Output the [x, y] coordinate of the center of the cell containing the given text.  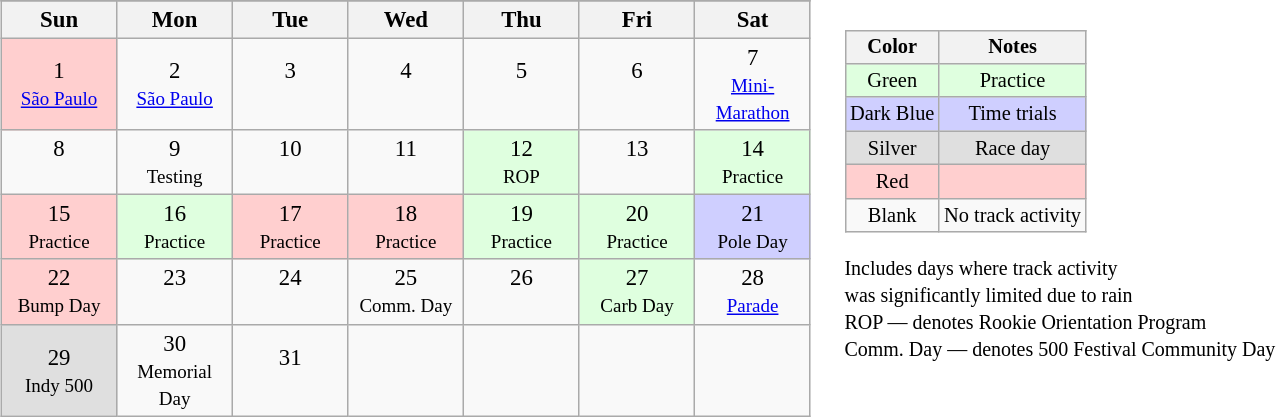
21Pole Day [753, 228]
19Practice [522, 228]
8 [59, 162]
2São Paulo [175, 85]
10 [290, 162]
4 [406, 85]
17Practice [290, 228]
3 [290, 85]
6 [637, 85]
1São Paulo [59, 85]
9Testing [175, 162]
Thu [522, 20]
Practice [1012, 81]
Fri [637, 20]
Mon [175, 20]
Sat [753, 20]
12ROP [522, 162]
24 [290, 292]
25Comm. Day [406, 292]
13 [637, 162]
20Practice [637, 228]
Wed [406, 20]
Sun [59, 20]
Silver [892, 148]
Time trials [1012, 114]
27Carb Day [637, 292]
15Practice [59, 228]
16Practice [175, 228]
7Mini-Marathon [753, 85]
22Bump Day [59, 292]
Tue [290, 20]
29Indy 500 [59, 370]
28Parade [753, 292]
14Practice [753, 162]
11 [406, 162]
31 [290, 370]
30Memorial Day [175, 370]
5 [522, 85]
Blank [892, 215]
Green [892, 81]
Color [892, 47]
No track activity [1012, 215]
Dark Blue [892, 114]
Race day [1012, 148]
Notes [1012, 47]
Red [892, 182]
26 [522, 292]
18Practice [406, 228]
23 [175, 292]
